Find where the given text appears and provide that cell's center as (x, y) coordinate. 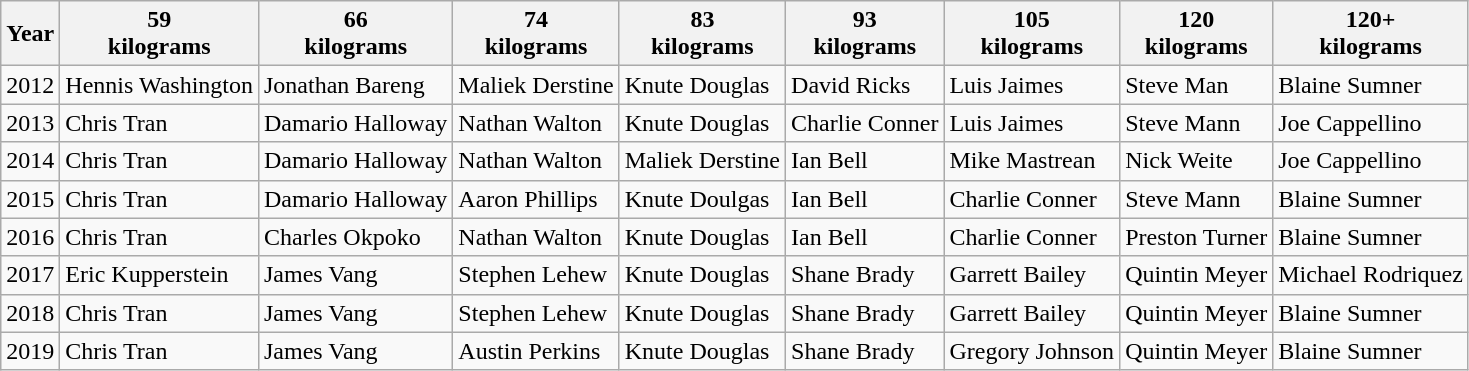
59kilograms (160, 34)
2016 (30, 237)
Nick Weite (1196, 161)
Preston Turner (1196, 237)
2018 (30, 313)
Year (30, 34)
Eric Kupperstein (160, 275)
Steve Man (1196, 85)
Knute Doulgas (702, 199)
2012 (30, 85)
Jonathan Bareng (355, 85)
Austin Perkins (536, 351)
Hennis Washington (160, 85)
Aaron Phillips (536, 199)
2014 (30, 161)
120kilograms (1196, 34)
2019 (30, 351)
2015 (30, 199)
105kilograms (1032, 34)
93kilograms (865, 34)
Charles Okpoko (355, 237)
2017 (30, 275)
66kilograms (355, 34)
Mike Mastrean (1032, 161)
2013 (30, 123)
David Ricks (865, 85)
Gregory Johnson (1032, 351)
83kilograms (702, 34)
Michael Rodriquez (1371, 275)
74kilograms (536, 34)
120+kilograms (1371, 34)
